Identify which cell holds the provided text, then report its [x, y] central coordinate. 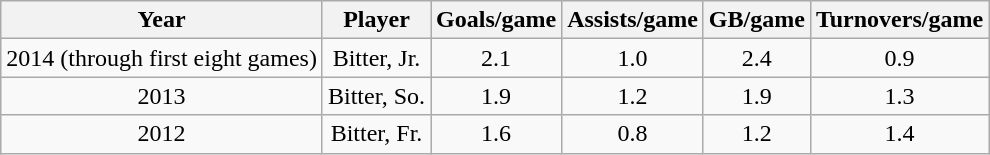
2.1 [496, 58]
Turnovers/game [899, 20]
2012 [162, 134]
1.6 [496, 134]
2013 [162, 96]
1.3 [899, 96]
0.8 [633, 134]
Assists/game [633, 20]
2.4 [756, 58]
Bitter, Fr. [376, 134]
1.4 [899, 134]
1.0 [633, 58]
GB/game [756, 20]
0.9 [899, 58]
2014 (through first eight games) [162, 58]
Player [376, 20]
Bitter, So. [376, 96]
Year [162, 20]
Goals/game [496, 20]
Bitter, Jr. [376, 58]
